Extract the (x, y) coordinate from the center of the cell holding the provided text.  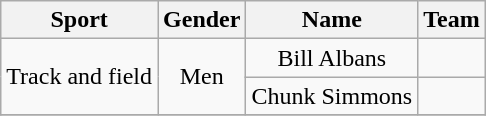
Sport (80, 20)
Chunk Simmons (332, 96)
Gender (202, 20)
Bill Albans (332, 58)
Name (332, 20)
Team (452, 20)
Track and field (80, 77)
Men (202, 77)
